Output the [x, y] coordinate of the center of the cell containing the given text.  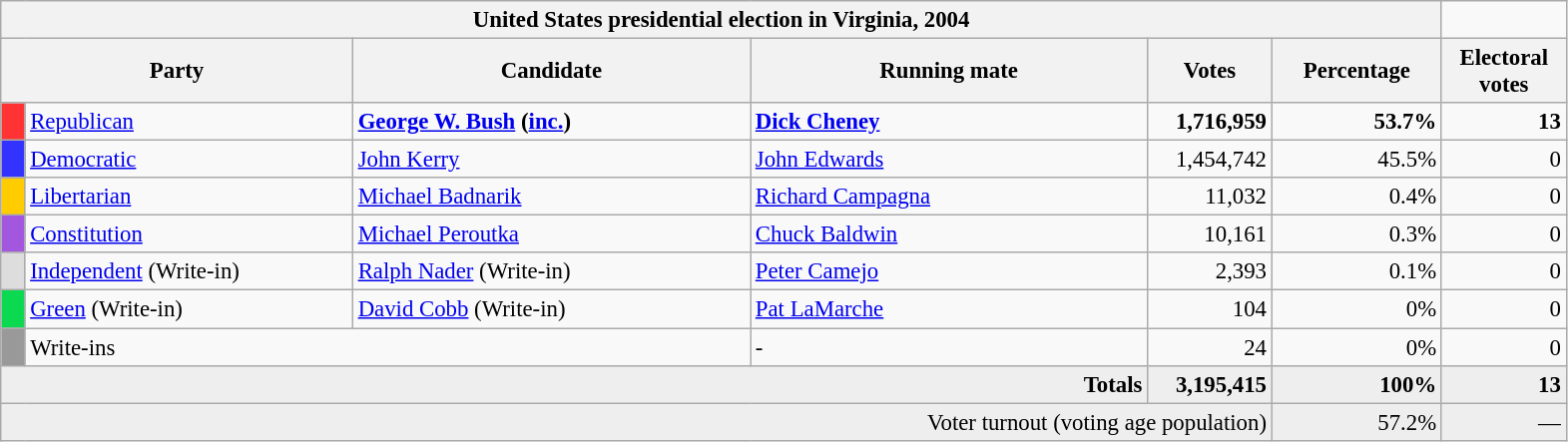
Green (Write-in) [189, 309]
57.2% [1356, 422]
1,454,742 [1210, 160]
John Kerry [551, 160]
100% [1356, 384]
Electoral votes [1503, 72]
Party [178, 72]
Candidate [551, 72]
David Cobb (Write-in) [551, 309]
Richard Campagna [949, 197]
— [1503, 422]
Totals [575, 384]
Michael Peroutka [551, 234]
Pat LaMarche [949, 309]
Independent (Write-in) [189, 272]
Constitution [189, 234]
Democratic [189, 160]
Republican [189, 122]
3,195,415 [1210, 384]
2,393 [1210, 272]
Peter Camejo [949, 272]
53.7% [1356, 122]
Votes [1210, 72]
Ralph Nader (Write-in) [551, 272]
104 [1210, 309]
Percentage [1356, 72]
Write-ins [387, 347]
Chuck Baldwin [949, 234]
George W. Bush (inc.) [551, 122]
24 [1210, 347]
John Edwards [949, 160]
- [949, 347]
45.5% [1356, 160]
0.1% [1356, 272]
Libertarian [189, 197]
United States presidential election in Virginia, 2004 [722, 20]
11,032 [1210, 197]
1,716,959 [1210, 122]
Voter turnout (voting age population) [637, 422]
10,161 [1210, 234]
Running mate [949, 72]
0.4% [1356, 197]
0.3% [1356, 234]
Michael Badnarik [551, 197]
Dick Cheney [949, 122]
